Return (x, y) of the center of cell containing provided text 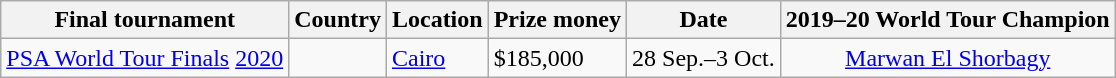
PSA World Tour Finals 2020 (145, 58)
Final tournament (145, 20)
Date (704, 20)
28 Sep.–3 Oct. (704, 58)
Country (338, 20)
2019–20 World Tour Champion (948, 20)
Prize money (557, 20)
$185,000 (557, 58)
Cairo (437, 58)
Marwan El Shorbagy (948, 58)
Location (437, 20)
